From the cell containing the given text, extract its center point as [x, y] coordinate. 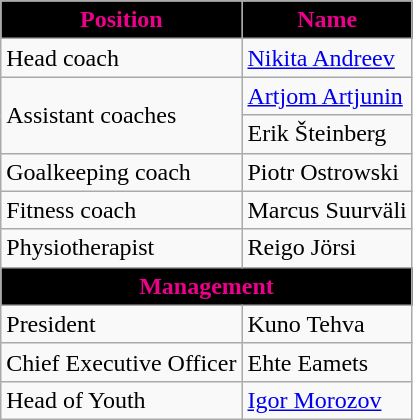
Name [327, 20]
Erik Šteinberg [327, 134]
Ehte Eamets [327, 362]
Kuno Tehva [327, 324]
Marcus Suurväli [327, 210]
Head coach [122, 58]
Position [122, 20]
Fitness coach [122, 210]
Reigo Jörsi [327, 248]
Management [207, 286]
Assistant coaches [122, 115]
Piotr Ostrowski [327, 172]
Head of Youth [122, 400]
President [122, 324]
Artjom Artjunin [327, 96]
Igor Morozov [327, 400]
Physiotherapist [122, 248]
Chief Executive Officer [122, 362]
Nikita Andreev [327, 58]
Goalkeeping coach [122, 172]
